Search for the cell housing the specified text and yield its [x, y] center coordinate. 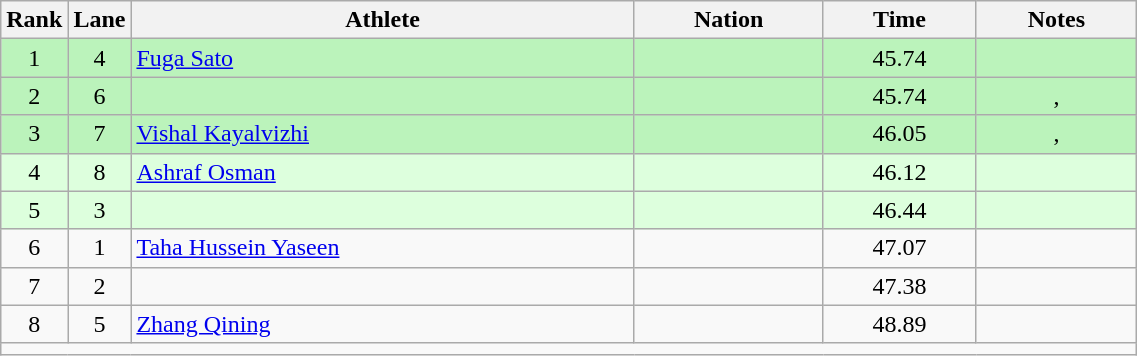
46.05 [900, 134]
47.38 [900, 286]
Ashraf Osman [382, 172]
Vishal Kayalvizhi [382, 134]
Notes [1056, 20]
Nation [728, 20]
Zhang Qining [382, 324]
Fuga Sato [382, 58]
Taha Hussein Yaseen [382, 248]
Athlete [382, 20]
Lane [100, 20]
Rank [34, 20]
Time [900, 20]
46.12 [900, 172]
47.07 [900, 248]
46.44 [900, 210]
48.89 [900, 324]
